For the text-containing cell, return its midpoint in (X, Y) coordinate format. 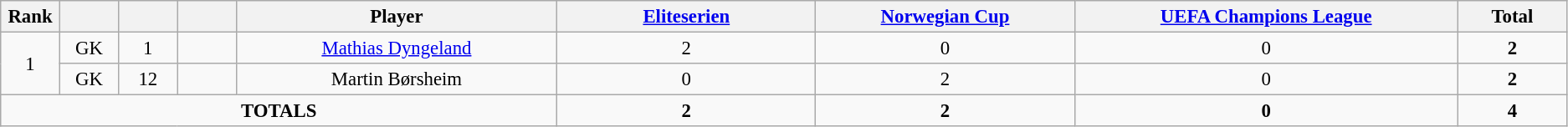
Norwegian Cup (945, 17)
TOTALS (279, 111)
Mathias Dyngeland (397, 48)
12 (148, 79)
Eliteserien (686, 17)
Player (397, 17)
Total (1512, 17)
UEFA Champions League (1266, 17)
Rank (30, 17)
Martin Børsheim (397, 79)
4 (1512, 111)
